Identify which cell holds the provided text, then report its [x, y] central coordinate. 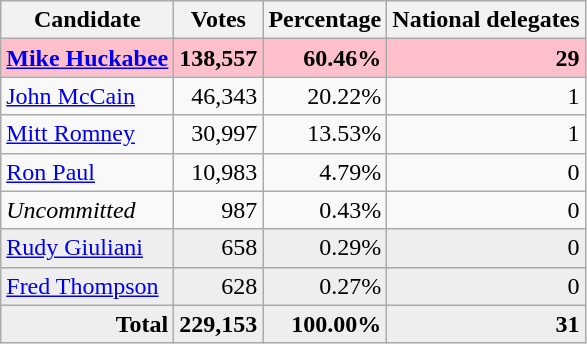
31 [486, 324]
Total [88, 324]
Fred Thompson [88, 286]
20.22% [325, 96]
Votes [218, 20]
0.43% [325, 210]
10,983 [218, 172]
60.46% [325, 58]
Candidate [88, 20]
29 [486, 58]
National delegates [486, 20]
Rudy Giuliani [88, 248]
Mike Huckabee [88, 58]
Ron Paul [88, 172]
John McCain [88, 96]
628 [218, 286]
13.53% [325, 134]
100.00% [325, 324]
658 [218, 248]
Mitt Romney [88, 134]
4.79% [325, 172]
Uncommitted [88, 210]
987 [218, 210]
0.27% [325, 286]
0.29% [325, 248]
138,557 [218, 58]
30,997 [218, 134]
229,153 [218, 324]
Percentage [325, 20]
46,343 [218, 96]
